Determine the (x, y) coordinate at the center of the cell enclosing the given text.  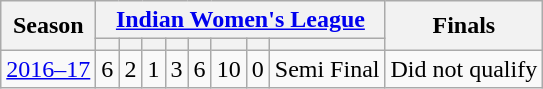
Finals (464, 26)
Indian Women's League (240, 20)
0 (258, 69)
3 (176, 69)
10 (228, 69)
2 (130, 69)
Semi Final (327, 69)
2016–17 (48, 69)
Season (48, 26)
1 (154, 69)
Did not qualify (464, 69)
